Provide the (x, y) coordinate of the cell's center where the given text is located.  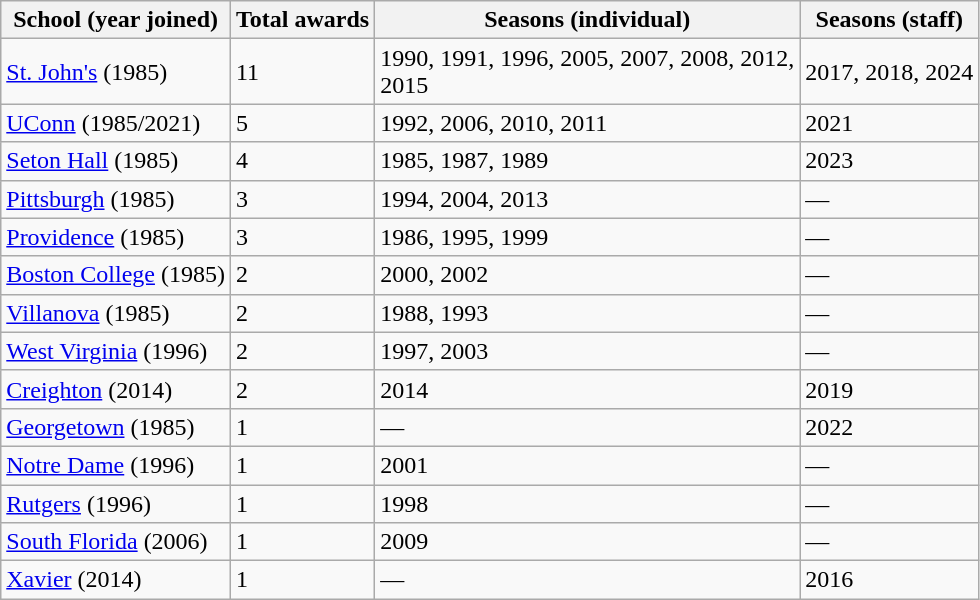
Seasons (individual) (588, 20)
Providence (1985) (116, 237)
1997, 2003 (588, 351)
St. John's (1985) (116, 72)
2021 (890, 123)
South Florida (2006) (116, 542)
Boston College (1985) (116, 275)
1992, 2006, 2010, 2011 (588, 123)
2000, 2002 (588, 275)
Rutgers (1996) (116, 503)
1998 (588, 503)
Seton Hall (1985) (116, 161)
1990, 1991, 1996, 2005, 2007, 2008, 2012, 2015 (588, 72)
2022 (890, 427)
2019 (890, 389)
Seasons (staff) (890, 20)
2017, 2018, 2024 (890, 72)
2001 (588, 465)
5 (302, 123)
1994, 2004, 2013 (588, 199)
2009 (588, 542)
2016 (890, 580)
2014 (588, 389)
Xavier (2014) (116, 580)
School (year joined) (116, 20)
2023 (890, 161)
Georgetown (1985) (116, 427)
Villanova (1985) (116, 313)
1988, 1993 (588, 313)
Pittsburgh (1985) (116, 199)
Creighton (2014) (116, 389)
West Virginia (1996) (116, 351)
UConn (1985/2021) (116, 123)
Notre Dame (1996) (116, 465)
11 (302, 72)
4 (302, 161)
1985, 1987, 1989 (588, 161)
1986, 1995, 1999 (588, 237)
Total awards (302, 20)
